Identify which cell holds the provided text, then report its [x, y] central coordinate. 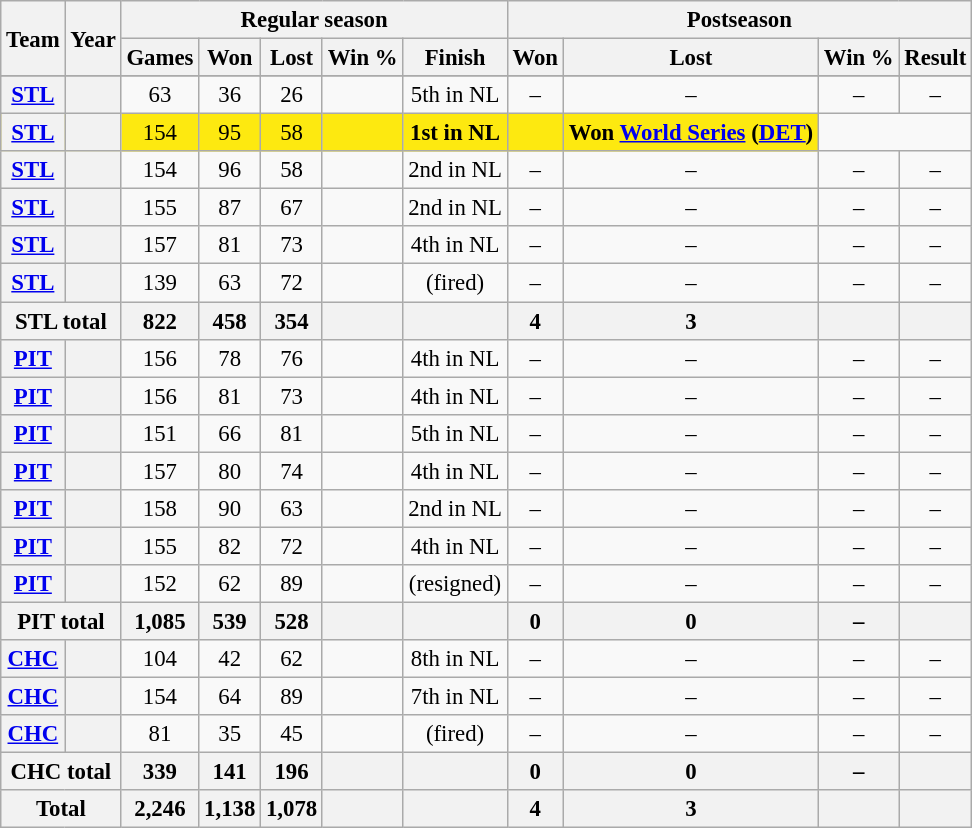
74 [292, 471]
1,138 [230, 809]
(resigned) [455, 584]
42 [230, 659]
104 [160, 659]
1st in NL [455, 133]
78 [230, 358]
7th in NL [455, 697]
90 [230, 509]
76 [292, 358]
64 [230, 697]
Regular season [314, 20]
158 [160, 509]
Year [93, 38]
Finish [455, 58]
196 [292, 772]
45 [292, 734]
Team [33, 38]
26 [292, 95]
139 [160, 283]
STL total [61, 321]
96 [230, 170]
1,078 [292, 809]
67 [292, 208]
141 [230, 772]
Postseason [739, 20]
82 [230, 546]
66 [230, 433]
8th in NL [455, 659]
152 [160, 584]
2,246 [160, 809]
1,085 [160, 621]
822 [160, 321]
80 [230, 471]
36 [230, 95]
CHC total [61, 772]
539 [230, 621]
Result [936, 58]
87 [230, 208]
95 [230, 133]
354 [292, 321]
151 [160, 433]
Total [61, 809]
339 [160, 772]
PIT total [61, 621]
Games [160, 58]
Won World Series (DET) [690, 133]
458 [230, 321]
528 [292, 621]
35 [230, 734]
